Identify which cell holds the provided text, then report its (X, Y) central coordinate. 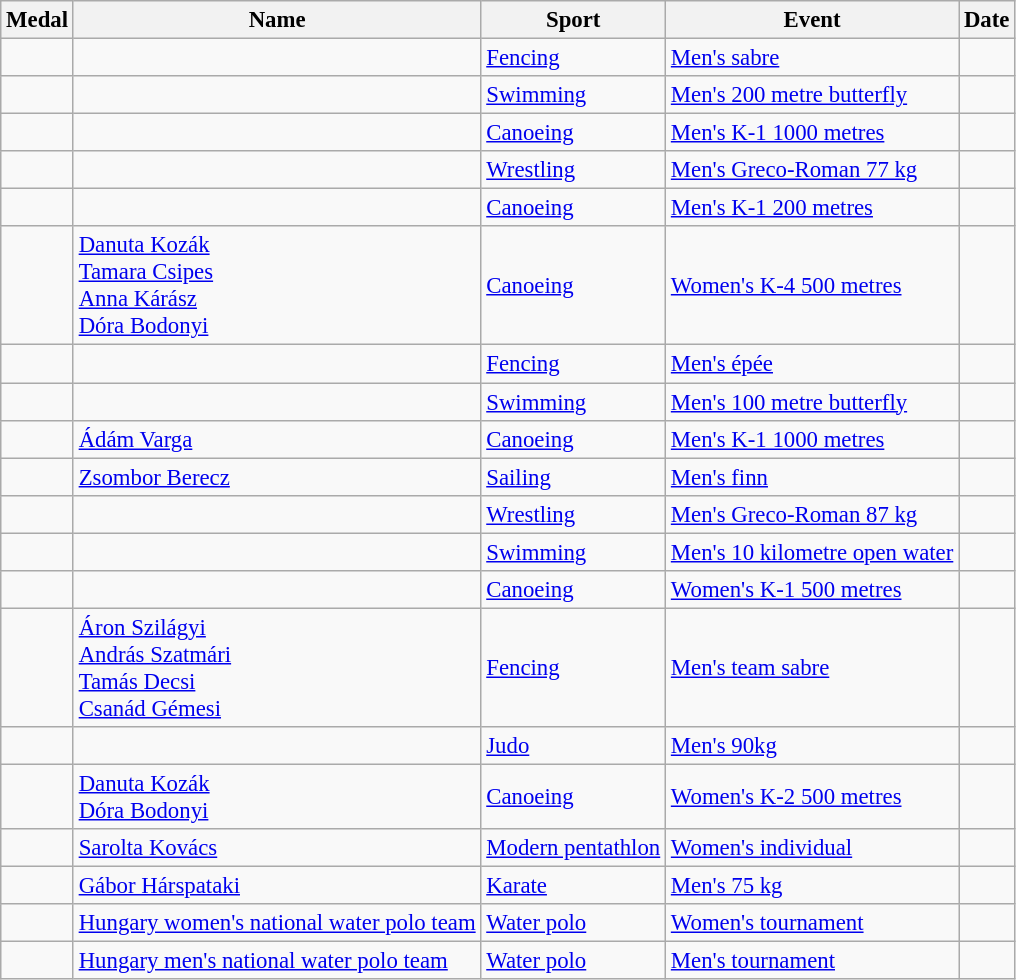
Danuta KozákTamara CsipesAnna KárászDóra Bodonyi (277, 286)
Men's tournament (812, 961)
Karate (574, 886)
Men's sabre (812, 58)
Men's 75 kg (812, 886)
Men's 100 metre butterfly (812, 402)
Men's team sabre (812, 668)
Women's K-2 500 metres (812, 796)
Modern pentathlon (574, 848)
Medal (38, 20)
Men's Greco-Roman 77 kg (812, 170)
Áron SzilágyiAndrás SzatmáriTamás DecsiCsanád Gémesi (277, 668)
Women's K-1 500 metres (812, 590)
Danuta KozákDóra Bodonyi (277, 796)
Date (987, 20)
Judo (574, 746)
Men's finn (812, 477)
Event (812, 20)
Hungary women's national water polo team (277, 923)
Men's épée (812, 364)
Women's tournament (812, 923)
Zsombor Berecz (277, 477)
Gábor Hárspataki (277, 886)
Men's 90kg (812, 746)
Sport (574, 20)
Sailing (574, 477)
Hungary men's national water polo team (277, 961)
Women's individual (812, 848)
Name (277, 20)
Women's K-4 500 metres (812, 286)
Men's K-1 200 metres (812, 208)
Men's 200 metre butterfly (812, 95)
Men's 10 kilometre open water (812, 552)
Sarolta Kovács (277, 848)
Ádám Varga (277, 439)
Men's Greco-Roman 87 kg (812, 514)
